Output the [x, y] coordinate of the center of the cell containing the given text.  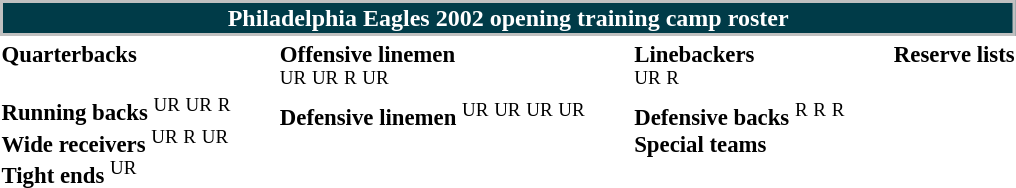
Philadelphia Eagles 2002 opening training camp roster [508, 18]
